Locate the cell with the specified text and output its [x, y] center coordinate. 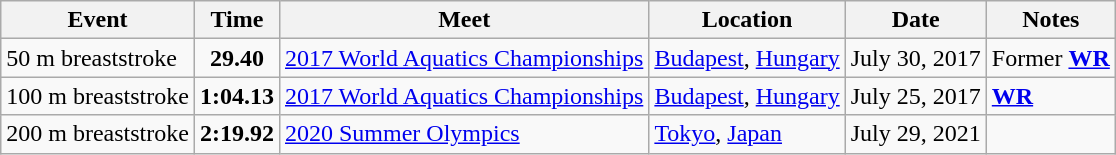
29.40 [236, 58]
Meet [464, 20]
Date [916, 20]
WR [1050, 96]
Notes [1050, 20]
Event [98, 20]
Tokyo, Japan [747, 134]
Location [747, 20]
Time [236, 20]
100 m breaststroke [98, 96]
July 29, 2021 [916, 134]
July 25, 2017 [916, 96]
July 30, 2017 [916, 58]
Former WR [1050, 58]
2020 Summer Olympics [464, 134]
200 m breaststroke [98, 134]
50 m breaststroke [98, 58]
1:04.13 [236, 96]
2:19.92 [236, 134]
